Scan for the cell matching the given text and deliver its [x, y] coordinate at center. 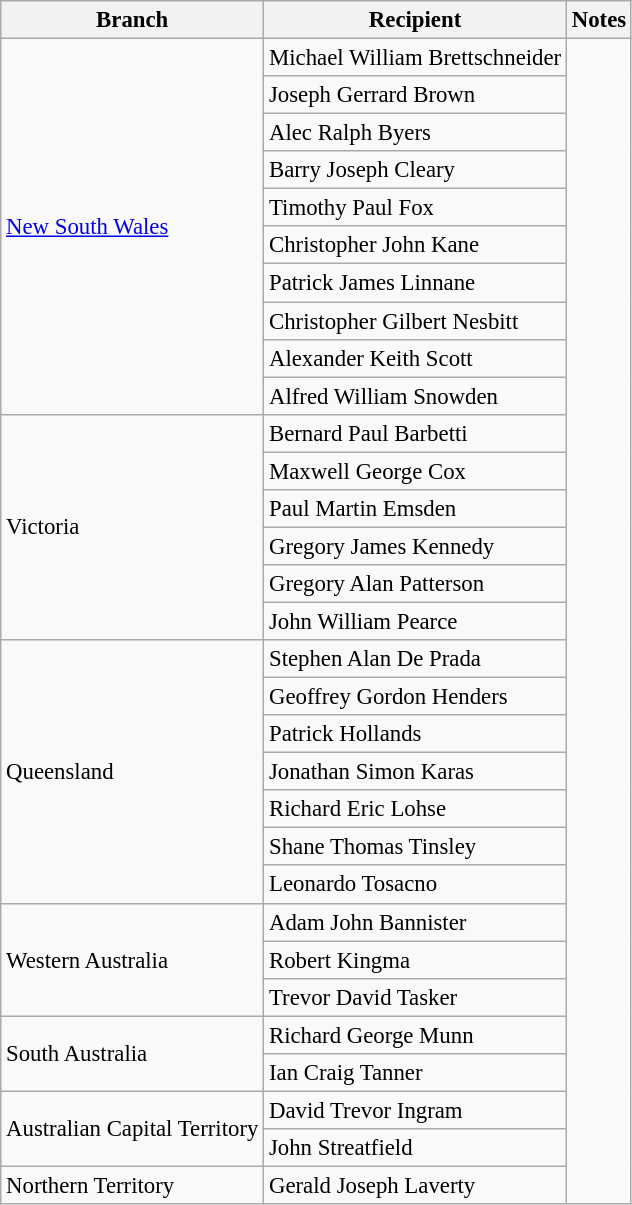
Queensland [132, 772]
John William Pearce [416, 621]
Richard George Munn [416, 1035]
Gregory Alan Patterson [416, 584]
Michael William Brettschneider [416, 58]
Leonardo Tosacno [416, 885]
Paul Martin Emsden [416, 509]
Australian Capital Territory [132, 1128]
New South Wales [132, 227]
South Australia [132, 1054]
Western Australia [132, 960]
Recipient [416, 20]
Shane Thomas Tinsley [416, 847]
Stephen Alan De Prada [416, 659]
Bernard Paul Barbetti [416, 433]
Joseph Gerrard Brown [416, 95]
Barry Joseph Cleary [416, 170]
Trevor David Tasker [416, 997]
Notes [598, 20]
John Streatfield [416, 1148]
Ian Craig Tanner [416, 1073]
Geoffrey Gordon Henders [416, 697]
Gerald Joseph Laverty [416, 1185]
Christopher John Kane [416, 245]
Gregory James Kennedy [416, 546]
Branch [132, 20]
Patrick Hollands [416, 734]
Christopher Gilbert Nesbitt [416, 321]
Patrick James Linnane [416, 283]
Alec Ralph Byers [416, 133]
Robert Kingma [416, 960]
Alexander Keith Scott [416, 358]
David Trevor Ingram [416, 1110]
Victoria [132, 527]
Jonathan Simon Karas [416, 772]
Timothy Paul Fox [416, 208]
Northern Territory [132, 1185]
Maxwell George Cox [416, 471]
Adam John Bannister [416, 922]
Alfred William Snowden [416, 396]
Richard Eric Lohse [416, 809]
